Pinpoint the cell where the given text exists, returning its (x, y) midpoint coordinate. 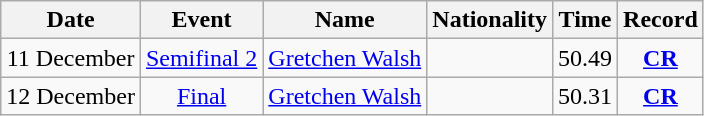
50.49 (586, 58)
Event (201, 20)
12 December (71, 96)
Time (586, 20)
Nationality (490, 20)
Record (661, 20)
50.31 (586, 96)
Semifinal 2 (201, 58)
Final (201, 96)
Date (71, 20)
11 December (71, 58)
Name (345, 20)
